Locate the cell with the specified text and output its (x, y) center coordinate. 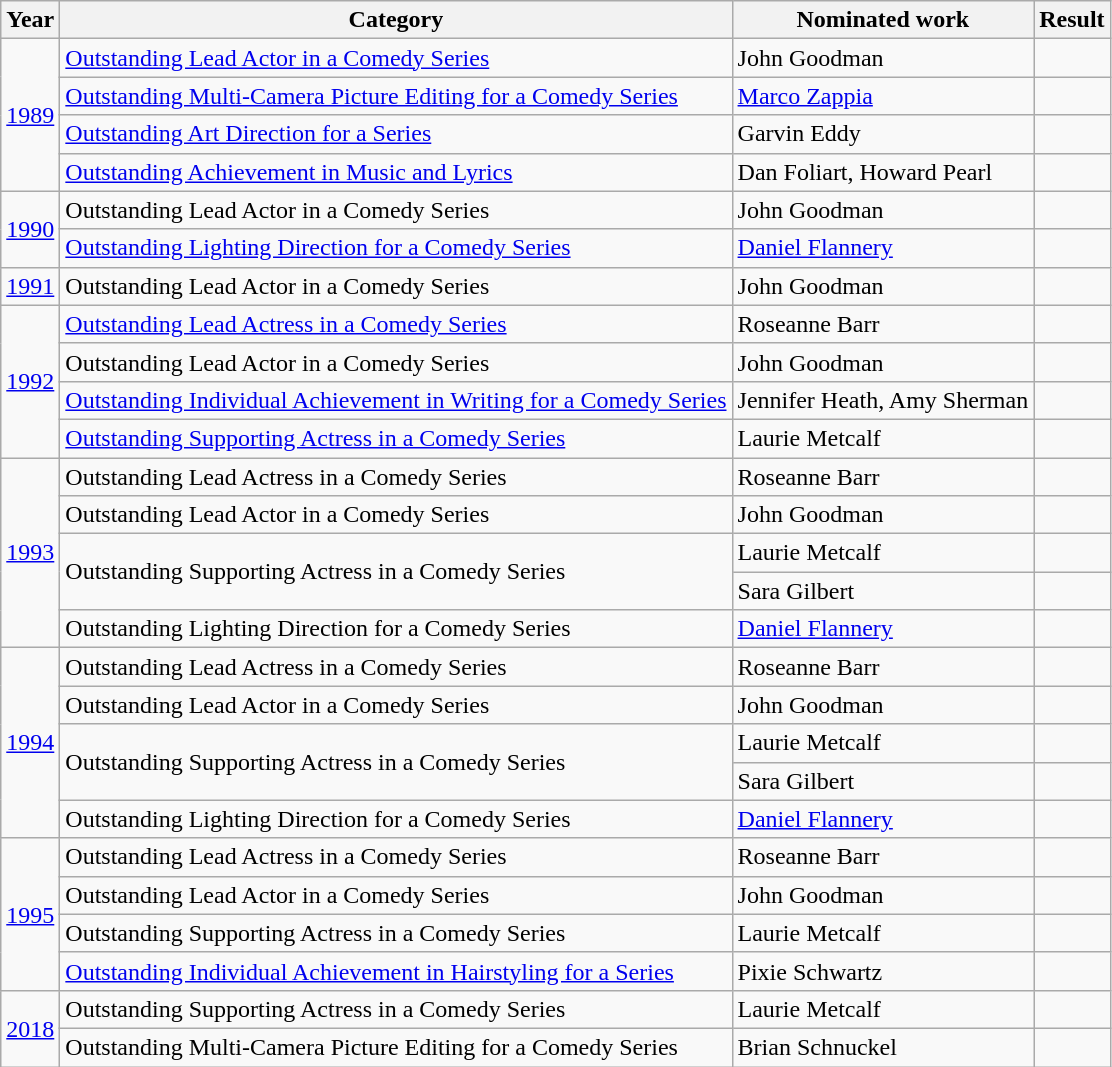
1990 (30, 229)
Jennifer Heath, Amy Sherman (883, 400)
Marco Zappia (883, 96)
Result (1072, 20)
Outstanding Individual Achievement in Hairstyling for a Series (396, 971)
2018 (30, 1028)
Outstanding Art Direction for a Series (396, 134)
1992 (30, 381)
1991 (30, 286)
Pixie Schwartz (883, 971)
1994 (30, 743)
Outstanding Individual Achievement in Writing for a Comedy Series (396, 400)
Brian Schnuckel (883, 1047)
Dan Foliart, Howard Pearl (883, 172)
Nominated work (883, 20)
Garvin Eddy (883, 134)
Outstanding Achievement in Music and Lyrics (396, 172)
Category (396, 20)
Year (30, 20)
1995 (30, 914)
1989 (30, 115)
1993 (30, 553)
